Extract the [X, Y] coordinate from the center of the cell holding the provided text.  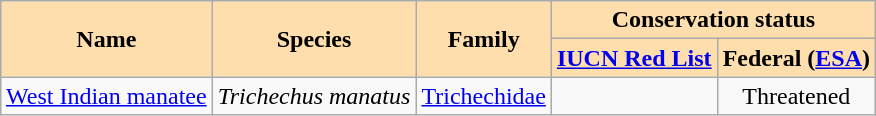
Threatened [796, 96]
Name [106, 39]
Species [314, 39]
IUCN Red List [634, 58]
Trichechus manatus [314, 96]
Federal (ESA) [796, 58]
Family [484, 39]
Conservation status [713, 20]
West Indian manatee [106, 96]
Trichechidae [484, 96]
